Find where the given text appears and provide that cell's center as [X, Y] coordinate. 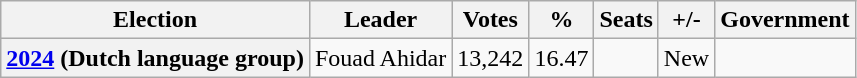
Election [156, 20]
16.47 [562, 58]
Votes [490, 20]
Seats [626, 20]
+/- [686, 20]
Leader [380, 20]
2024 (Dutch language group) [156, 58]
% [562, 20]
New [686, 58]
Fouad Ahidar [380, 58]
Government [785, 20]
13,242 [490, 58]
